Scan for the cell matching the given text and deliver its [X, Y] coordinate at center. 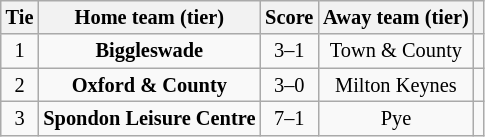
Biggleswade [149, 51]
3 [20, 118]
2 [20, 85]
Oxford & County [149, 85]
Milton Keynes [396, 85]
Town & County [396, 51]
Score [289, 17]
Pye [396, 118]
7–1 [289, 118]
1 [20, 51]
Home team (tier) [149, 17]
3–1 [289, 51]
3–0 [289, 85]
Spondon Leisure Centre [149, 118]
Tie [20, 17]
Away team (tier) [396, 17]
